Return [x, y] of the center of cell containing provided text 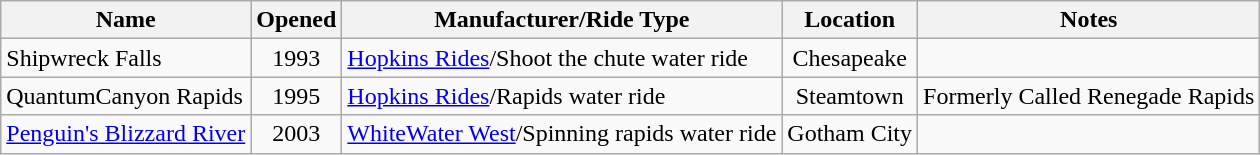
Formerly Called Renegade Rapids [1089, 96]
Opened [296, 20]
Hopkins Rides/Shoot the chute water ride [562, 58]
Penguin's Blizzard River [126, 134]
2003 [296, 134]
Shipwreck Falls [126, 58]
1995 [296, 96]
Manufacturer/Ride Type [562, 20]
WhiteWater West/Spinning rapids water ride [562, 134]
Notes [1089, 20]
1993 [296, 58]
Steamtown [850, 96]
Gotham City [850, 134]
Chesapeake [850, 58]
Hopkins Rides/Rapids water ride [562, 96]
Location [850, 20]
QuantumCanyon Rapids [126, 96]
Name [126, 20]
